Provide the [X, Y] coordinate of the cell's center where the given text is located.  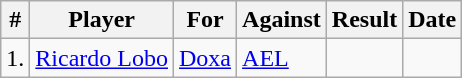
Ricardo Lobo [102, 58]
Result [364, 20]
Against [282, 20]
Player [102, 20]
AEL [282, 58]
1. [16, 58]
For [206, 20]
Doxa [206, 58]
Date [432, 20]
# [16, 20]
